Extract the (X, Y) coordinate from the center of the cell holding the provided text.  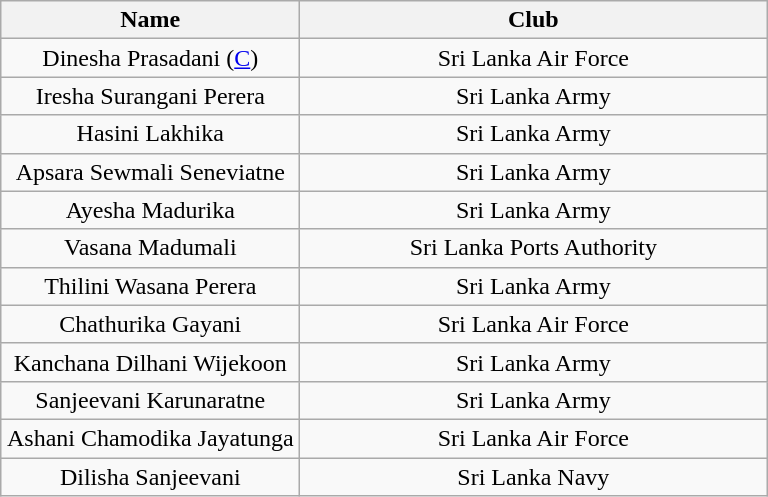
Sri Lanka Navy (534, 477)
Sanjeevani Karunaratne (150, 400)
Ayesha Madurika (150, 210)
Dilisha Sanjeevani (150, 477)
Vasana Madumali (150, 248)
Sri Lanka Ports Authority (534, 248)
Hasini Lakhika (150, 134)
Thilini Wasana Perera (150, 286)
Apsara Sewmali Seneviatne (150, 172)
Club (534, 20)
Iresha Surangani Perera (150, 96)
Dinesha Prasadani (C) (150, 58)
Name (150, 20)
Kanchana Dilhani Wijekoon (150, 362)
Chathurika Gayani (150, 324)
Ashani Chamodika Jayatunga (150, 438)
